Locate the cell with the specified text and output its (x, y) center coordinate. 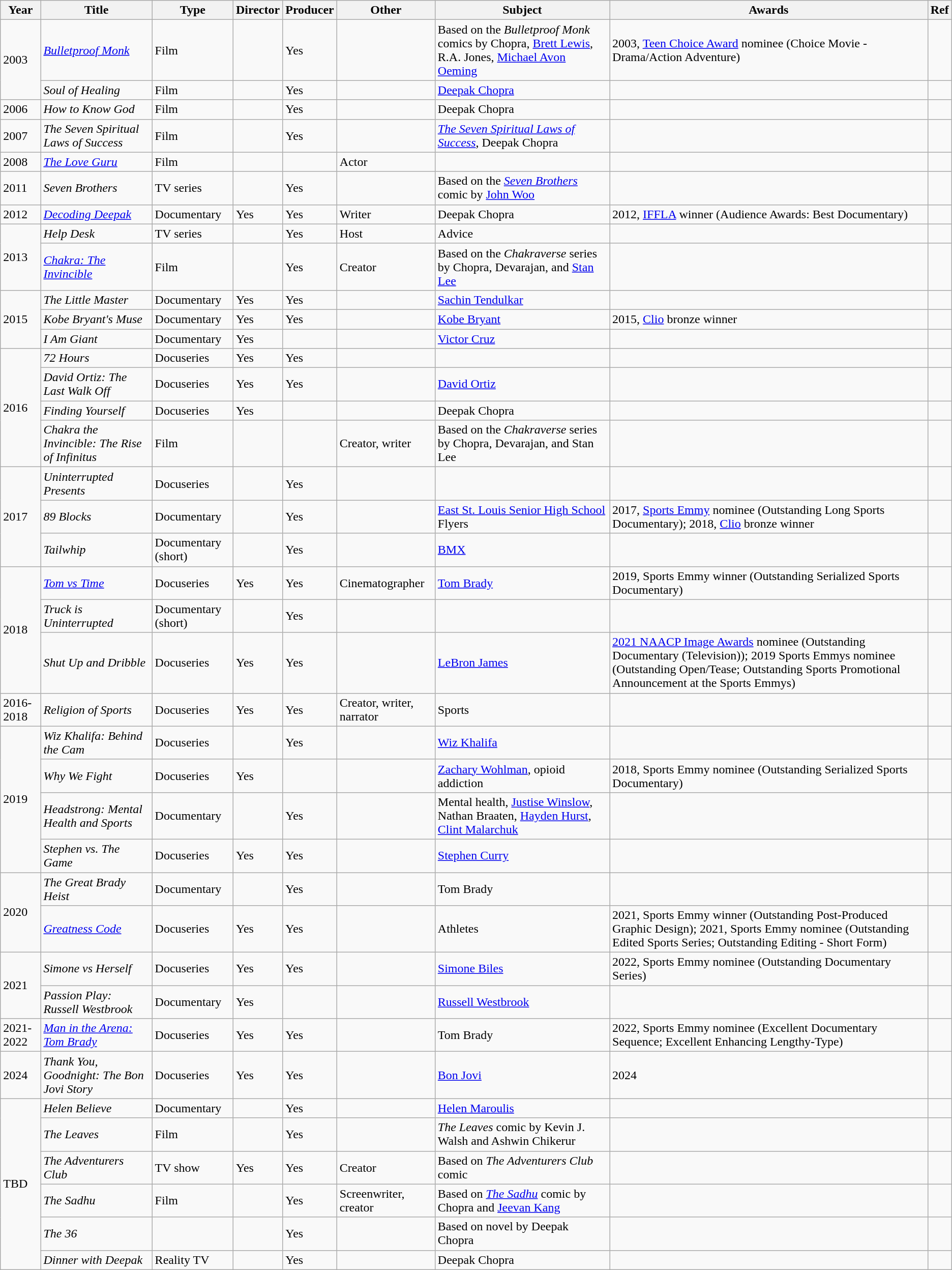
Shut Up and Dribble (97, 662)
Why We Fight (97, 775)
Greatness Code (97, 929)
2019 (20, 799)
2021 (20, 986)
Sachin Tendulkar (522, 300)
Thank You, Goodnight: The Bon Jovi Story (97, 1075)
Athletes (522, 929)
Decoding Deepak (97, 214)
The Leaves (97, 1135)
The Great Brady Heist (97, 888)
2016 (20, 408)
2007 (20, 135)
The Leaves comic by Kevin J. Walsh and Ashwin Chikerur (522, 1135)
Wiz Khalifa: Behind the Cam (97, 743)
Mental health, Justise Winslow, Nathan Braaten, Hayden Hurst, Clint Malarchuk (522, 816)
Based on the Bulletproof Monk comics by Chopra, Brett Lewis, R.A. Jones, Michael Avon Oeming (522, 50)
The Adventurers Club (97, 1167)
TV show (192, 1167)
Simone Biles (522, 969)
The Love Guru (97, 162)
Victor Cruz (522, 338)
2006 (20, 109)
Writer (385, 214)
Tailwhip (97, 550)
2011 (20, 188)
Chakra: The Invincible (97, 267)
Passion Play: Russell Westbrook (97, 1002)
Uninterrupted Presents (97, 483)
Host (385, 234)
Subject (522, 10)
Help Desk (97, 234)
Type (192, 10)
The Little Master (97, 300)
2003 (20, 60)
Cinematographer (385, 583)
2012 (20, 214)
2022, Sports Emmy nominee (Excellent Documentary Sequence; Excellent Enhancing Lengthy-Type) (769, 1035)
Kobe Bryant's Muse (97, 319)
David Ortiz: The Last Walk Off (97, 385)
2022, Sports Emmy nominee (Outstanding Documentary Series) (769, 969)
Awards (769, 10)
Year (20, 10)
Stephen vs. The Game (97, 856)
2019, Sports Emmy winner (Outstanding Serialized Sports Documentary) (769, 583)
Advice (522, 234)
Simone vs Herself (97, 969)
Director (257, 10)
Kobe Bryant (522, 319)
Reality TV (192, 1260)
2016-2018 (20, 709)
2013 (20, 257)
Zachary Wohlman, opioid addiction (522, 775)
Finding Yourself (97, 411)
Helen Maroulis (522, 1108)
Sports (522, 709)
East St. Louis Senior High School Flyers (522, 517)
Bulletproof Monk (97, 50)
Based on The Sadhu comic by Chopra and Jeevan Kang (522, 1201)
2017 (20, 517)
Truck is Uninterrupted (97, 616)
Helen Believe (97, 1108)
2015 (20, 319)
2008 (20, 162)
The Seven Spiritual Laws of Success (97, 135)
TBD (20, 1184)
Producer (310, 10)
2017, Sports Emmy nominee (Outstanding Long Sports Documentary); 2018, Clio bronze winner (769, 517)
2021-2022 (20, 1035)
2020 (20, 912)
I Am Giant (97, 338)
Bon Jovi (522, 1075)
Creator, writer (385, 444)
Based on the Seven Brothers comic by John Woo (522, 188)
Based on novel by Deepak Chopra (522, 1233)
The Seven Spiritual Laws of Success, Deepak Chopra (522, 135)
Wiz Khalifa (522, 743)
Religion of Sports (97, 709)
Stephen Curry (522, 856)
David Ortiz (522, 385)
Russell Westbrook (522, 1002)
72 Hours (97, 358)
LeBron James (522, 662)
2018, Sports Emmy nominee (Outstanding Serialized Sports Documentary) (769, 775)
Headstrong: Mental Health and Sports (97, 816)
BMX (522, 550)
2003, Teen Choice Award nominee (Choice Movie - Drama/Action Adventure) (769, 50)
Man in the Arena: Tom Brady (97, 1035)
2012, IFFLA winner (Audience Awards: Best Documentary) (769, 214)
Screenwriter, creator (385, 1201)
Dinner with Deepak (97, 1260)
Soul of Healing (97, 90)
Creator, writer, narrator (385, 709)
Tom vs Time (97, 583)
Ref (940, 10)
89 Blocks (97, 517)
Other (385, 10)
How to Know God (97, 109)
2018 (20, 630)
Actor (385, 162)
The 36 (97, 1233)
2015, Clio bronze winner (769, 319)
Chakra the Invincible: The Rise of Infinitus (97, 444)
Seven Brothers (97, 188)
Title (97, 10)
The Sadhu (97, 1201)
Based on The Adventurers Club comic (522, 1167)
